Find where the given text appears and provide that cell's center as [X, Y] coordinate. 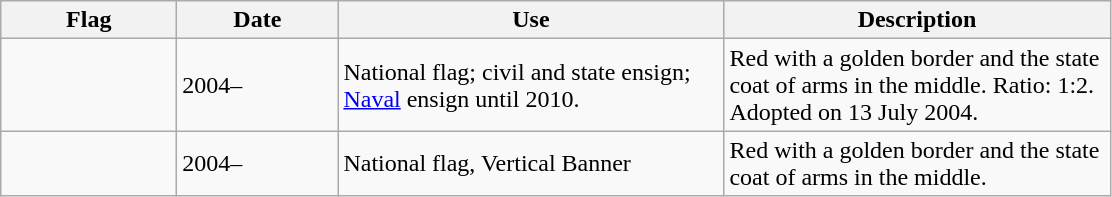
Use [531, 20]
National flag; civil and state ensign; Naval ensign until 2010. [531, 85]
National flag, Vertical Banner [531, 164]
Red with a golden border and the state coat of arms in the middle. [917, 164]
Description [917, 20]
Date [258, 20]
Flag [89, 20]
Red with a golden border and the state coat of arms in the middle. Ratio: 1:2. Adopted on 13 July 2004. [917, 85]
